Return [X, Y] of the center of cell containing provided text 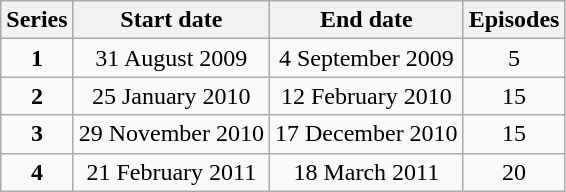
5 [514, 58]
3 [37, 134]
Start date [171, 20]
31 August 2009 [171, 58]
2 [37, 96]
29 November 2010 [171, 134]
Episodes [514, 20]
18 March 2011 [366, 172]
1 [37, 58]
25 January 2010 [171, 96]
20 [514, 172]
17 December 2010 [366, 134]
End date [366, 20]
Series [37, 20]
4 [37, 172]
4 September 2009 [366, 58]
12 February 2010 [366, 96]
21 February 2011 [171, 172]
